Scan for the cell matching the given text and deliver its [X, Y] coordinate at center. 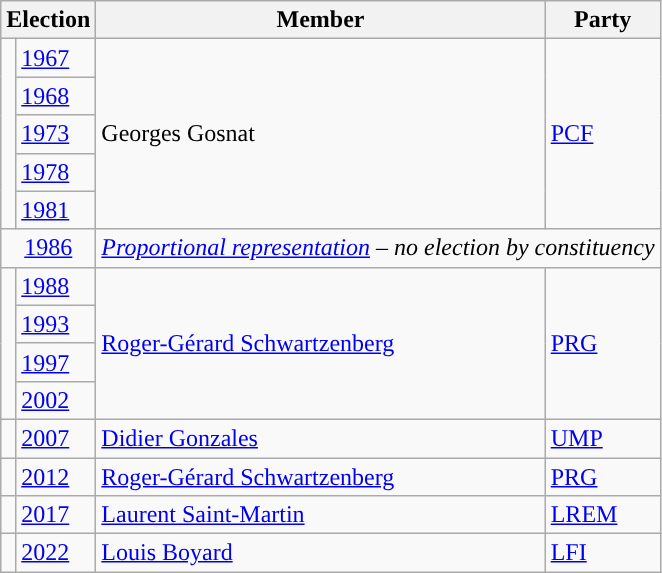
2017 [56, 515]
Member [320, 20]
2002 [56, 400]
1967 [56, 58]
LFI [602, 553]
1981 [56, 210]
1988 [56, 286]
1986 [48, 248]
2007 [56, 438]
Election [48, 20]
1993 [56, 324]
Didier Gonzales [320, 438]
Louis Boyard [320, 553]
Laurent Saint-Martin [320, 515]
2012 [56, 477]
LREM [602, 515]
1978 [56, 172]
Georges Gosnat [320, 134]
1997 [56, 362]
2022 [56, 553]
Proportional representation – no election by constituency [378, 248]
1973 [56, 134]
1968 [56, 96]
Party [602, 20]
UMP [602, 438]
PCF [602, 134]
